Identify which cell holds the provided text, then report its [x, y] central coordinate. 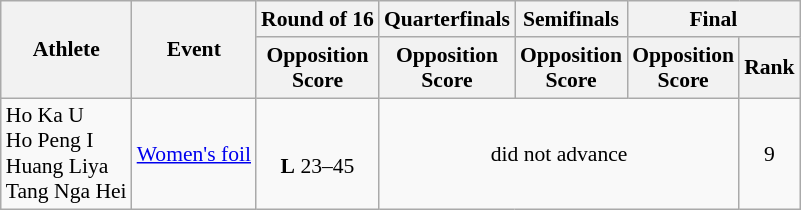
Final [714, 19]
9 [770, 154]
Women's foil [194, 154]
did not advance [559, 154]
Quarterfinals [447, 19]
Event [194, 50]
Athlete [66, 50]
Rank [770, 68]
L 23–45 [318, 154]
Ho Ka UHo Peng IHuang LiyaTang Nga Hei [66, 154]
Semifinals [571, 19]
Round of 16 [318, 19]
